For the text-containing cell, return its midpoint in (X, Y) coordinate format. 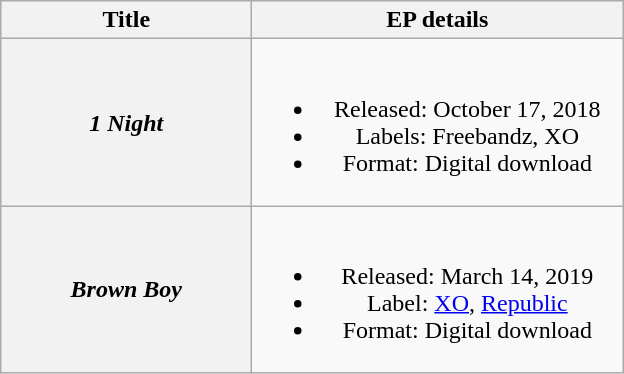
EP details (438, 20)
Title (126, 20)
Brown Boy (126, 290)
Released: March 14, 2019Label: XO, RepublicFormat: Digital download (438, 290)
Released: October 17, 2018Labels: Freebandz, XOFormat: Digital download (438, 122)
1 Night (126, 122)
